Detect which cell encompasses the target text, then output its (X, Y) center coordinate. 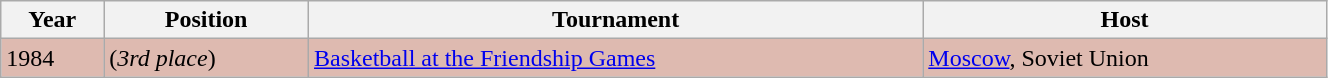
Tournament (616, 20)
1984 (52, 58)
(3rd place) (206, 58)
Position (206, 20)
Moscow, Soviet Union (1125, 58)
Year (52, 20)
Basketball at the Friendship Games (616, 58)
Host (1125, 20)
